Search for the cell housing the specified text and yield its (X, Y) center coordinate. 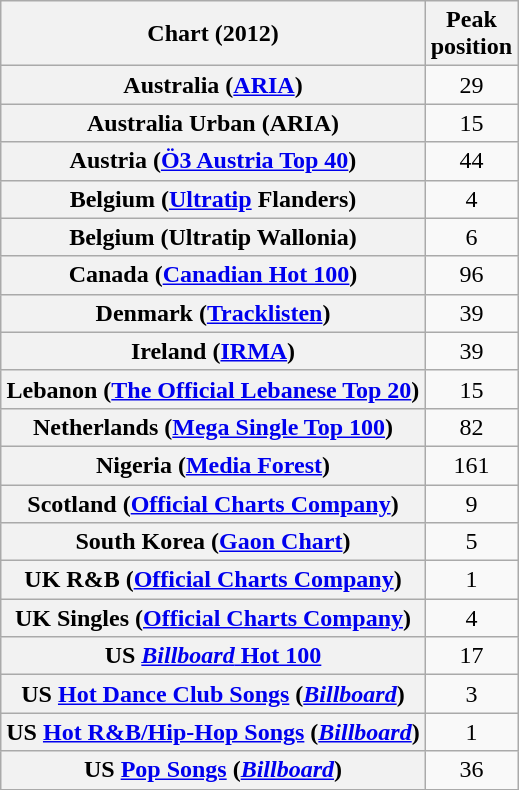
Nigeria (Media Forest) (213, 465)
Belgium (Ultratip Wallonia) (213, 237)
US Pop Songs (Billboard) (213, 770)
US Hot R&B/Hip-Hop Songs (Billboard) (213, 732)
Austria (Ö3 Austria Top 40) (213, 161)
Netherlands (Mega Single Top 100) (213, 427)
Australia Urban (ARIA) (213, 123)
96 (471, 275)
US Billboard Hot 100 (213, 656)
Australia (ARIA) (213, 85)
Canada (Canadian Hot 100) (213, 275)
Chart (2012) (213, 34)
UK R&B (Official Charts Company) (213, 580)
Belgium (Ultratip Flanders) (213, 199)
Scotland (Official Charts Company) (213, 503)
161 (471, 465)
44 (471, 161)
9 (471, 503)
82 (471, 427)
36 (471, 770)
5 (471, 542)
Ireland (IRMA) (213, 351)
6 (471, 237)
Denmark (Tracklisten) (213, 313)
US Hot Dance Club Songs (Billboard) (213, 694)
17 (471, 656)
29 (471, 85)
UK Singles (Official Charts Company) (213, 618)
3 (471, 694)
South Korea (Gaon Chart) (213, 542)
Peakposition (471, 34)
Lebanon (The Official Lebanese Top 20) (213, 389)
